Identify which cell holds the provided text, then report its [x, y] central coordinate. 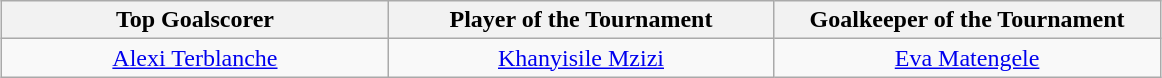
Khanyisile Mzizi [581, 58]
Top Goalscorer [195, 20]
Player of the Tournament [581, 20]
Eva Matengele [967, 58]
Goalkeeper of the Tournament [967, 20]
Alexi Terblanche [195, 58]
